Extract the (x, y) coordinate from the center of the cell holding the provided text.  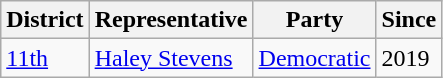
11th (45, 58)
District (45, 20)
Representative (171, 20)
Party (314, 20)
Since (409, 20)
Haley Stevens (171, 58)
2019 (409, 58)
Democratic (314, 58)
